Provide the (x, y) coordinate of the cell's center where the given text is located.  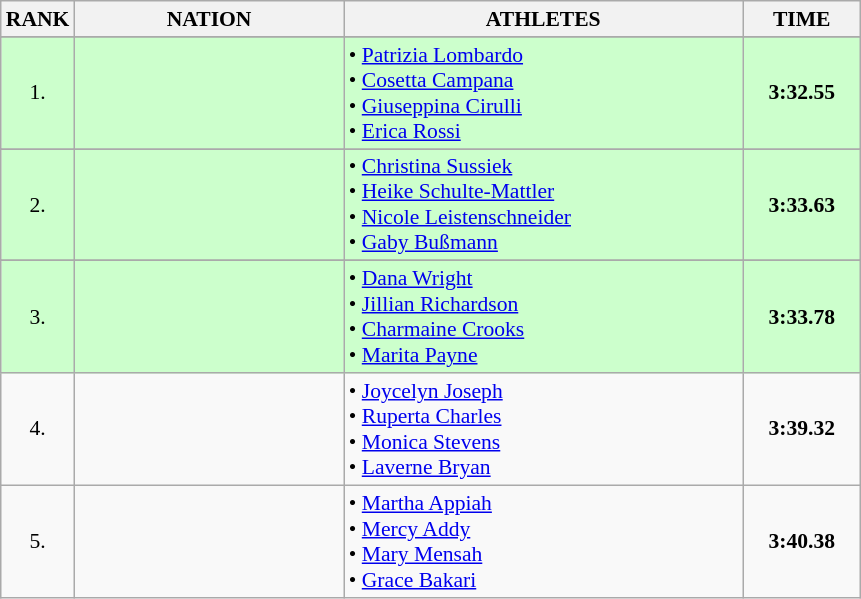
3:40.38 (802, 541)
• Martha Appiah• Mercy Addy• Mary Mensah• Grace Bakari (544, 541)
3:33.78 (802, 317)
3:32.55 (802, 93)
4. (38, 429)
RANK (38, 19)
• Christina Sussiek• Heike Schulte-Mattler• Nicole Leistenschneider• Gaby Bußmann (544, 205)
• Patrizia Lombardo• Cosetta Campana• Giuseppina Cirulli• Erica Rossi (544, 93)
3:33.63 (802, 205)
ATHLETES (544, 19)
3:39.32 (802, 429)
• Dana Wright• Jillian Richardson• Charmaine Crooks• Marita Payne (544, 317)
NATION (208, 19)
1. (38, 93)
3. (38, 317)
2. (38, 205)
5. (38, 541)
TIME (802, 19)
• Joycelyn Joseph• Ruperta Charles• Monica Stevens• Laverne Bryan (544, 429)
